Return (x, y) of the center of cell containing provided text 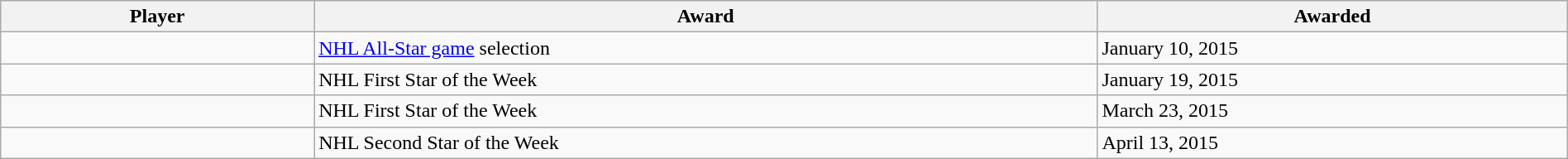
Awarded (1332, 17)
January 19, 2015 (1332, 79)
Player (157, 17)
March 23, 2015 (1332, 111)
NHL All-Star game selection (706, 48)
January 10, 2015 (1332, 48)
April 13, 2015 (1332, 142)
NHL Second Star of the Week (706, 142)
Award (706, 17)
